Scan for the cell matching the given text and deliver its (x, y) coordinate at center. 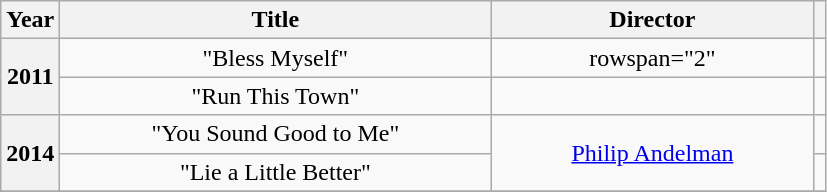
2014 (30, 153)
"Lie a Little Better" (276, 172)
rowspan="2" (652, 58)
"Run This Town" (276, 96)
"Bless Myself" (276, 58)
Philip Andelman (652, 153)
"You Sound Good to Me" (276, 134)
Title (276, 20)
Director (652, 20)
Year (30, 20)
2011 (30, 77)
